Detect which cell encompasses the target text, then output its [X, Y] center coordinate. 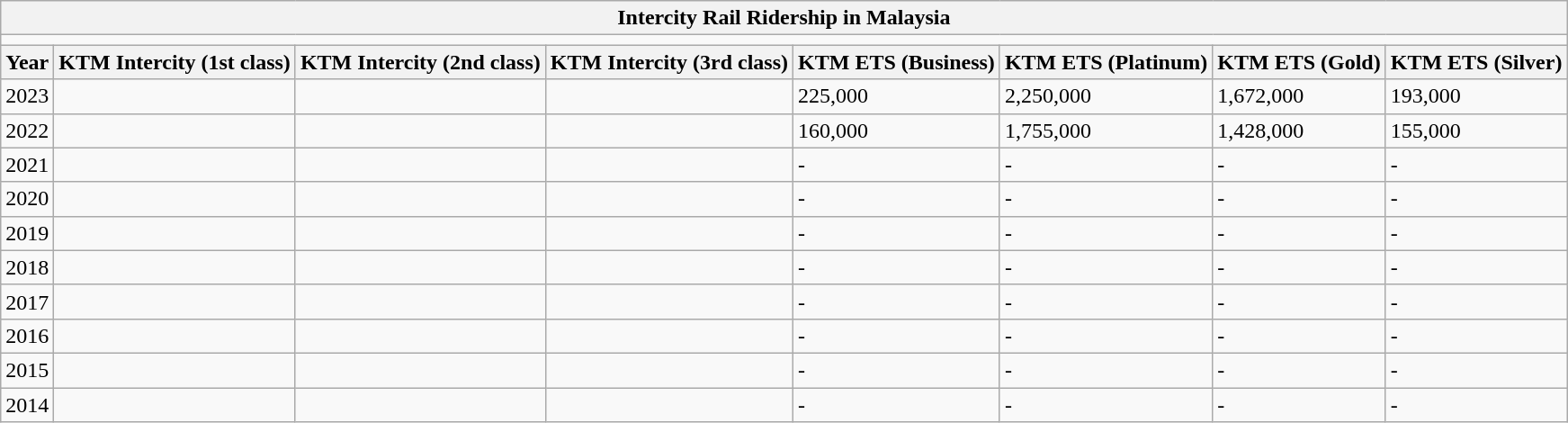
KTM ETS (Silver) [1476, 62]
2020 [27, 199]
KTM Intercity (2nd class) [420, 62]
1,755,000 [1106, 130]
193,000 [1476, 96]
2,250,000 [1106, 96]
Year [27, 62]
KTM ETS (Platinum) [1106, 62]
2019 [27, 233]
KTM Intercity (1st class) [175, 62]
2015 [27, 370]
KTM ETS (Business) [897, 62]
155,000 [1476, 130]
2023 [27, 96]
1,672,000 [1299, 96]
KTM Intercity (3rd class) [669, 62]
2018 [27, 267]
225,000 [897, 96]
2016 [27, 336]
2014 [27, 404]
Intercity Rail Ridership in Malaysia [784, 18]
2017 [27, 301]
KTM ETS (Gold) [1299, 62]
2021 [27, 165]
1,428,000 [1299, 130]
2022 [27, 130]
160,000 [897, 130]
